Locate the cell with the specified text and output its [x, y] center coordinate. 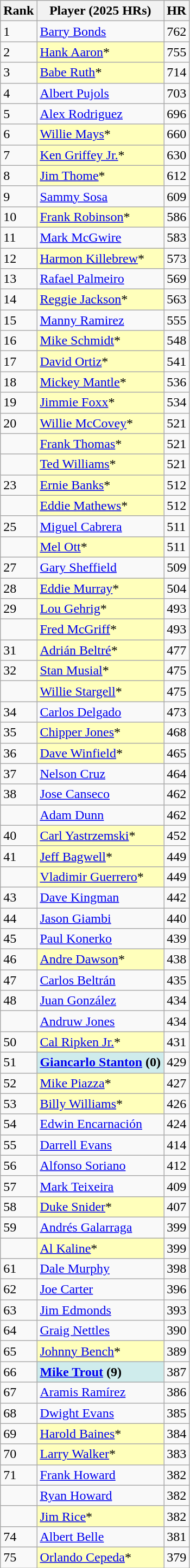
Harmon Killebrew* [100, 258]
Ken Griffey Jr.* [100, 155]
Mel Ott* [100, 547]
9 [18, 196]
Frank Howard [100, 1475]
68 [18, 1413]
64 [18, 1331]
3 [18, 73]
Vladimir Guerrero* [100, 877]
Cal Ripken Jr.* [100, 1042]
Albert Belle [100, 1537]
65 [18, 1351]
Dale Murphy [100, 1269]
Ernie Banks* [100, 485]
50 [18, 1042]
464 [177, 774]
555 [177, 320]
48 [18, 1001]
Willie Stargell* [100, 691]
38 [18, 794]
44 [18, 918]
13 [18, 279]
Adrián Beltré* [100, 650]
Barry Bonds [100, 31]
12 [18, 258]
630 [177, 155]
56 [18, 1165]
569 [177, 279]
David Ortiz* [100, 361]
390 [177, 1331]
Joe Carter [100, 1290]
53 [18, 1104]
477 [177, 650]
762 [177, 31]
Harold Baines* [100, 1434]
Dave Kingman [100, 897]
Miguel Cabrera [100, 526]
Larry Walker* [100, 1454]
Nelson Cruz [100, 774]
19 [18, 403]
Giancarlo Stanton (0) [100, 1062]
Frank Thomas* [100, 444]
386 [177, 1392]
435 [177, 980]
Jim Edmonds [100, 1310]
71 [18, 1475]
Darrell Evans [100, 1145]
Johnny Bench* [100, 1351]
412 [177, 1165]
389 [177, 1351]
Jimmie Foxx* [100, 403]
Willie McCovey* [100, 423]
59 [18, 1227]
Sammy Sosa [100, 196]
583 [177, 237]
473 [177, 712]
27 [18, 567]
Carlos Beltrán [100, 980]
36 [18, 753]
15 [18, 320]
Player (2025 HRs) [100, 11]
398 [177, 1269]
536 [177, 382]
Graig Nettles [100, 1331]
Mike Schmidt* [100, 341]
Jim Rice* [100, 1516]
563 [177, 300]
35 [18, 733]
7 [18, 155]
Alfonso Soriano [100, 1165]
Jose Canseco [100, 794]
387 [177, 1372]
438 [177, 960]
Al Kaline* [100, 1248]
381 [177, 1537]
468 [177, 733]
612 [177, 176]
28 [18, 588]
61 [18, 1269]
52 [18, 1083]
Mike Piazza* [100, 1083]
20 [18, 423]
Ryan Howard [100, 1495]
8 [18, 176]
Albert Pujols [100, 93]
Carl Yastrzemski* [100, 835]
45 [18, 939]
Carlos Delgado [100, 712]
Manny Ramirez [100, 320]
384 [177, 1434]
Ted Williams* [100, 464]
Duke Snider* [100, 1207]
Rank [18, 11]
Eddie Murray* [100, 588]
Mark Teixeira [100, 1186]
Chipper Jones* [100, 733]
Dave Winfield* [100, 753]
755 [177, 52]
62 [18, 1290]
Willie Mays* [100, 134]
5 [18, 114]
66 [18, 1372]
396 [177, 1290]
40 [18, 835]
67 [18, 1392]
29 [18, 609]
25 [18, 526]
609 [177, 196]
509 [177, 567]
2 [18, 52]
Mickey Mantle* [100, 382]
HR [177, 11]
Reggie Jackson* [100, 300]
586 [177, 217]
Orlando Cepeda* [100, 1557]
439 [177, 939]
Dwight Evans [100, 1413]
74 [18, 1537]
10 [18, 217]
427 [177, 1083]
23 [18, 485]
Aramis Ramírez [100, 1392]
Jim Thome* [100, 176]
Andruw Jones [100, 1021]
407 [177, 1207]
55 [18, 1145]
660 [177, 134]
504 [177, 588]
440 [177, 918]
429 [177, 1062]
14 [18, 300]
17 [18, 361]
696 [177, 114]
46 [18, 960]
34 [18, 712]
409 [177, 1186]
32 [18, 671]
54 [18, 1124]
41 [18, 856]
Gary Sheffield [100, 567]
47 [18, 980]
37 [18, 774]
Frank Robinson* [100, 217]
58 [18, 1207]
Jeff Bagwell* [100, 856]
Billy Williams* [100, 1104]
Babe Ruth* [100, 73]
703 [177, 93]
Edwin Encarnación [100, 1124]
70 [18, 1454]
Lou Gehrig* [100, 609]
541 [177, 361]
Jason Giambi [100, 918]
6 [18, 134]
465 [177, 753]
Alex Rodriguez [100, 114]
Andre Dawson* [100, 960]
573 [177, 258]
51 [18, 1062]
424 [177, 1124]
442 [177, 897]
Eddie Mathews* [100, 506]
548 [177, 341]
393 [177, 1310]
426 [177, 1104]
1 [18, 31]
452 [177, 835]
Juan González [100, 1001]
43 [18, 897]
Adam Dunn [100, 815]
Mike Trout (9) [100, 1372]
4 [18, 93]
383 [177, 1454]
Andrés Galarraga [100, 1227]
31 [18, 650]
69 [18, 1434]
Rafael Palmeiro [100, 279]
18 [18, 382]
385 [177, 1413]
Hank Aaron* [100, 52]
Mark McGwire [100, 237]
75 [18, 1557]
Stan Musial* [100, 671]
Paul Konerko [100, 939]
714 [177, 73]
57 [18, 1186]
16 [18, 341]
534 [177, 403]
431 [177, 1042]
414 [177, 1145]
11 [18, 237]
379 [177, 1557]
Fred McGriff* [100, 630]
63 [18, 1310]
